Locate the cell with the specified text and output its (X, Y) center coordinate. 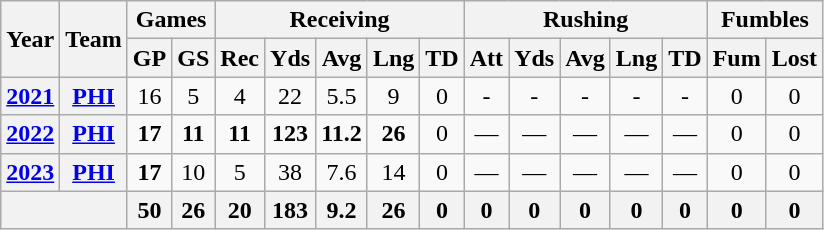
7.6 (342, 172)
16 (149, 96)
Games (170, 20)
11.2 (342, 134)
Rushing (586, 20)
10 (194, 172)
50 (149, 210)
GP (149, 58)
Fum (736, 58)
183 (290, 210)
Rec (240, 58)
GS (194, 58)
Team (94, 39)
22 (290, 96)
9.2 (342, 210)
Year (30, 39)
14 (393, 172)
20 (240, 210)
4 (240, 96)
2022 (30, 134)
Att (486, 58)
2023 (30, 172)
Receiving (340, 20)
Fumbles (764, 20)
Lost (794, 58)
123 (290, 134)
5.5 (342, 96)
38 (290, 172)
9 (393, 96)
2021 (30, 96)
